Locate the cell with the specified text and output its (x, y) center coordinate. 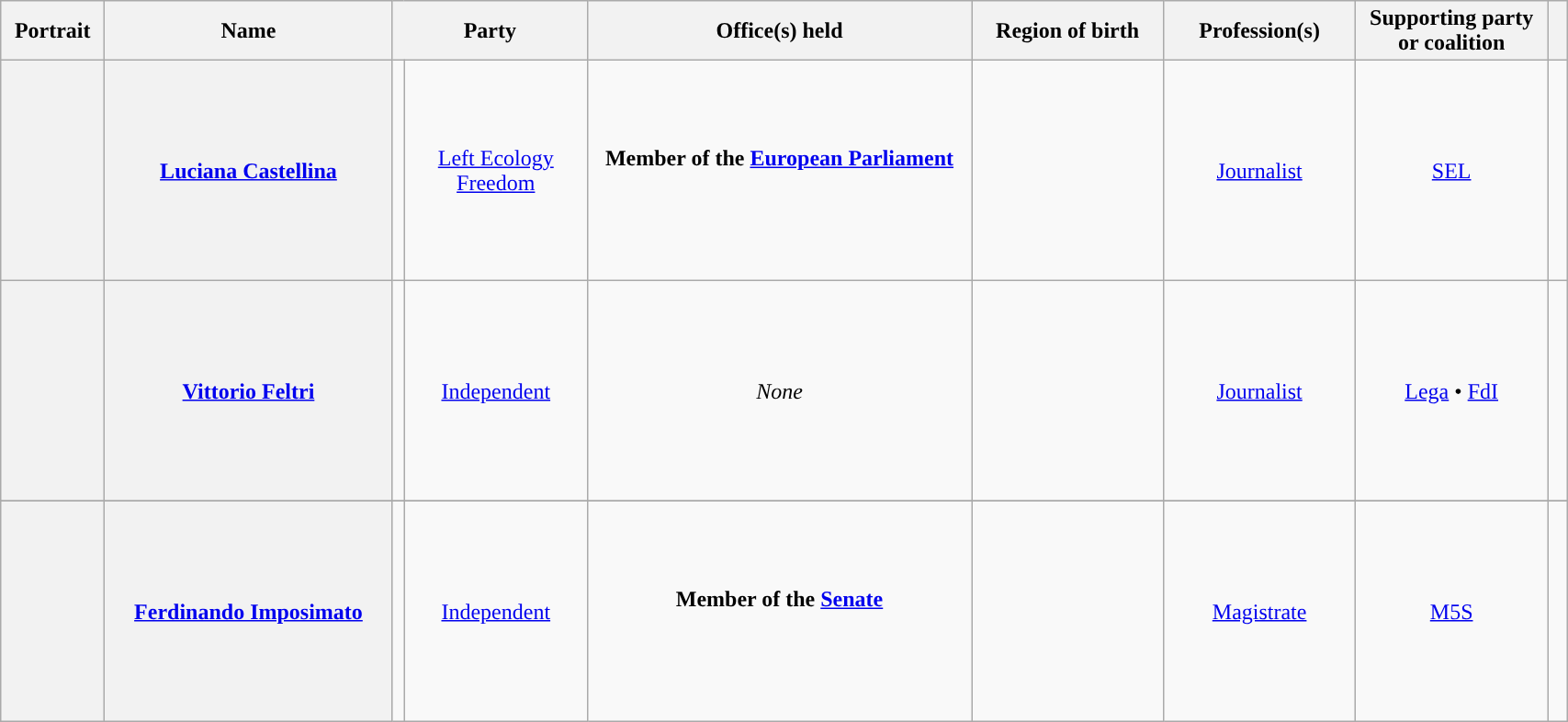
M5S (1451, 612)
Name (249, 31)
Party (490, 31)
Profession(s) (1260, 31)
Left Ecology Freedom (496, 171)
Member of the Senate (779, 612)
SEL (1451, 171)
Member of the European Parliament (779, 171)
Magistrate (1260, 612)
Luciana Castellina (249, 171)
Region of birth (1067, 31)
Lega • FdI (1451, 391)
Portrait (53, 31)
Ferdinando Imposimato (249, 612)
Vittorio Feltri (249, 391)
None (779, 391)
Office(s) held (779, 31)
Supporting party or coalition (1451, 31)
